From the cell containing the given text, extract its center point as (X, Y) coordinate. 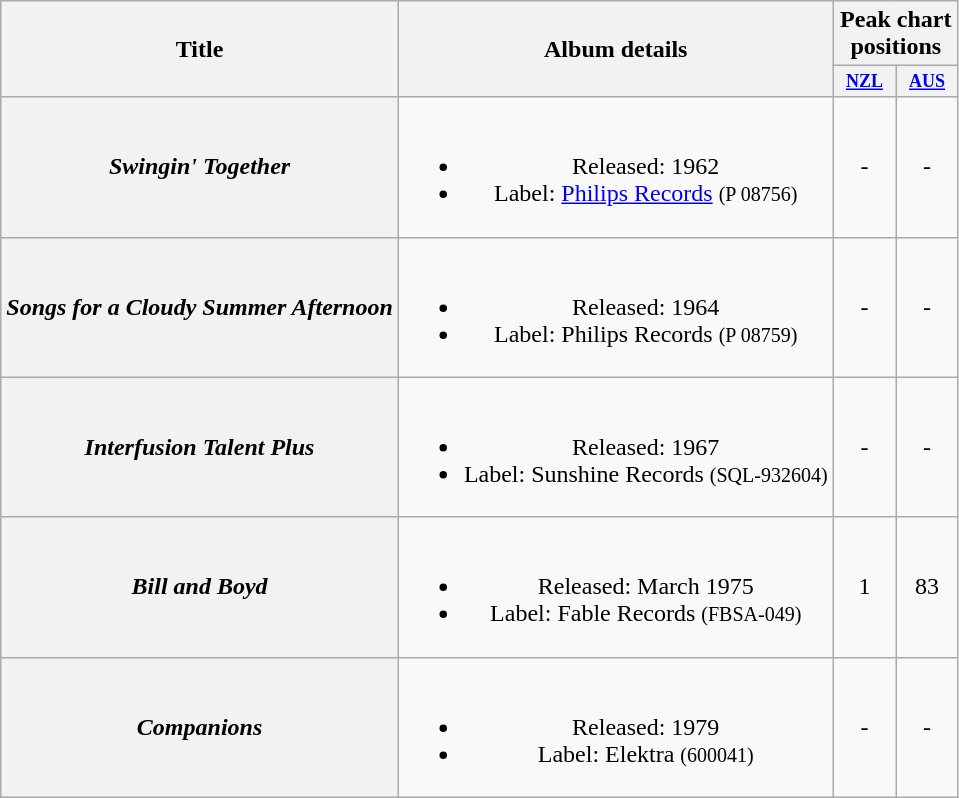
Album details (616, 49)
Bill and Boyd (200, 587)
Released: 1964Label: Philips Records (P 08759) (616, 307)
Companions (200, 727)
NZL (864, 82)
Released: 1967Label: Sunshine Records (SQL-932604) (616, 447)
Songs for a Cloudy Summer Afternoon (200, 307)
Peak chart positions (896, 34)
Released: 1962Label: Philips Records (P 08756) (616, 167)
1 (864, 587)
Swingin' Together (200, 167)
AUS (928, 82)
Released: 1979Label: Elektra (600041) (616, 727)
83 (928, 587)
Released: March 1975Label: Fable Records (FBSA-049) (616, 587)
Title (200, 49)
Interfusion Talent Plus (200, 447)
